Locate the cell with the specified text and output its (X, Y) center coordinate. 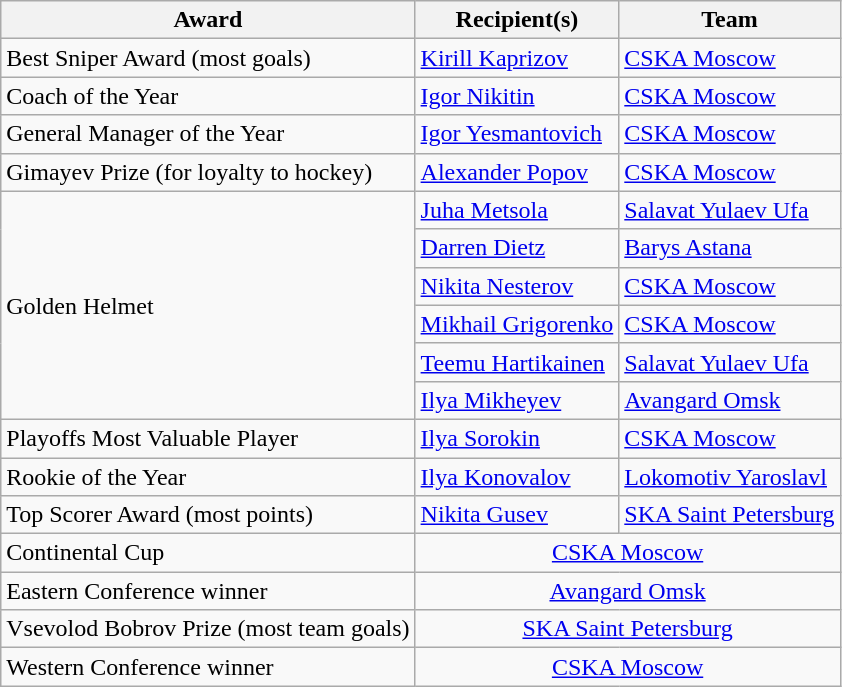
Nikita Nesterov (517, 286)
General Manager of the Year (208, 134)
Kirill Kaprizov (517, 58)
Ilya Konovalov (517, 477)
Rookie of the Year (208, 477)
Western Conference winner (208, 667)
Award (208, 20)
Continental Cup (208, 553)
Vsevolod Bobrov Prize (most team goals) (208, 629)
Darren Dietz (517, 248)
Best Sniper Award (most goals) (208, 58)
Playoffs Most Valuable Player (208, 438)
Gimayev Prize (for loyalty to hockey) (208, 172)
Barys Astana (730, 248)
Golden Helmet (208, 305)
Juha Metsola (517, 210)
Eastern Conference winner (208, 591)
Teemu Hartikainen (517, 362)
Lokomotiv Yaroslavl (730, 477)
Top Scorer Award (most points) (208, 515)
Recipient(s) (517, 20)
Team (730, 20)
Alexander Popov (517, 172)
Igor Yesmantovich (517, 134)
Igor Nikitin (517, 96)
Nikita Gusev (517, 515)
Ilya Sorokin (517, 438)
Ilya Mikheyev (517, 400)
Coach of the Year (208, 96)
Mikhail Grigorenko (517, 324)
